Output the [x, y] coordinate of the center of the cell containing the given text.  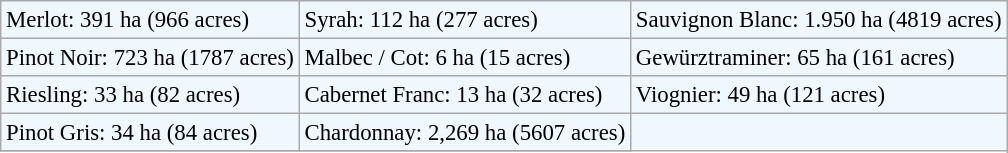
Syrah: 112 ha (277 acres) [464, 20]
Pinot Gris: 34 ha (84 acres) [150, 133]
Merlot: 391 ha (966 acres) [150, 20]
Viognier: 49 ha (121 acres) [819, 95]
Malbec / Cot: 6 ha (15 acres) [464, 58]
Sauvignon Blanc: 1.950 ha (4819 acres) [819, 20]
Gewürztraminer: 65 ha (161 acres) [819, 58]
Riesling: 33 ha (82 acres) [150, 95]
Cabernet Franc: 13 ha (32 acres) [464, 95]
Chardonnay: 2,269 ha (5607 acres) [464, 133]
Pinot Noir: 723 ha (1787 acres) [150, 58]
